Extract the (X, Y) coordinate from the center of the cell holding the provided text.  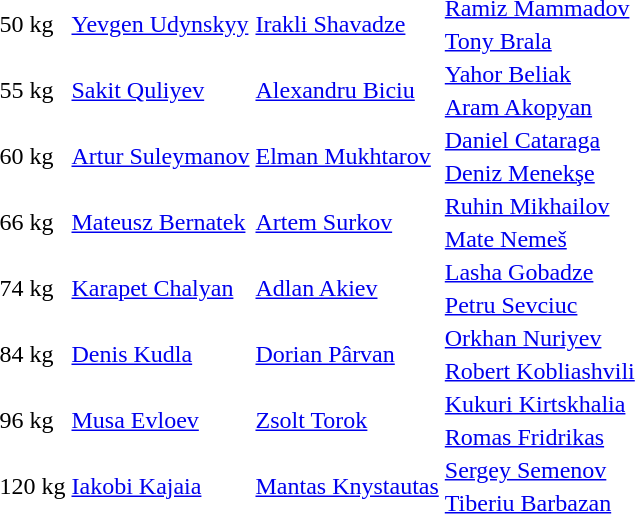
Artem Surkov (347, 222)
Zsolt Torok (347, 420)
Adlan Akiev (347, 288)
Elman Mukhtarov (347, 156)
Karapet Chalyan (160, 288)
Alexandru Biciu (347, 90)
Denis Kudla (160, 354)
Mateusz Bernatek (160, 222)
Dorian Pârvan (347, 354)
Artur Suleymanov (160, 156)
Musa Evloev (160, 420)
Sakit Quliyev (160, 90)
